From the cell containing the given text, extract its center point as [X, Y] coordinate. 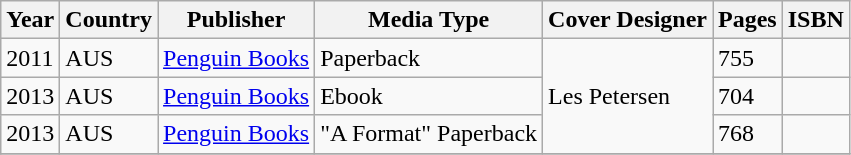
Les Petersen [628, 96]
Cover Designer [628, 20]
Paperback [429, 58]
755 [747, 58]
2011 [30, 58]
Country [109, 20]
Pages [747, 20]
ISBN [816, 20]
Ebook [429, 96]
"A Format" Paperback [429, 134]
Media Type [429, 20]
Year [30, 20]
Publisher [236, 20]
704 [747, 96]
768 [747, 134]
